Detect which cell encompasses the target text, then output its (x, y) center coordinate. 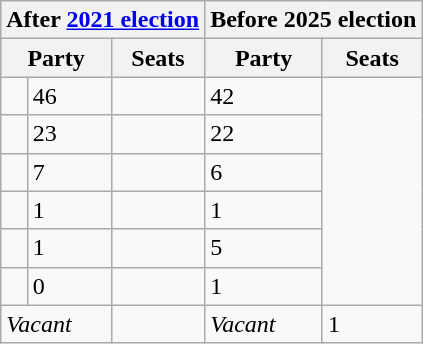
5 (264, 248)
23 (69, 134)
After 2021 election (103, 20)
6 (264, 172)
Before 2025 election (314, 20)
42 (264, 96)
0 (69, 286)
7 (69, 172)
22 (264, 134)
46 (69, 96)
